Detect which cell encompasses the target text, then output its (x, y) center coordinate. 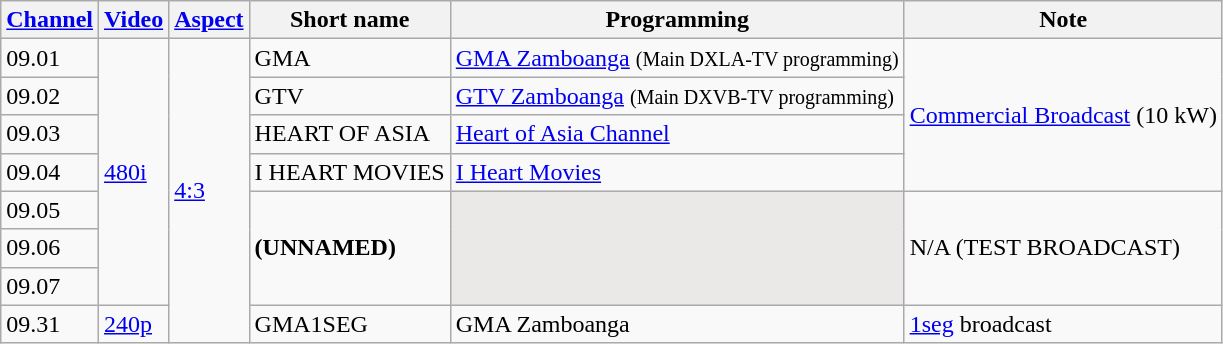
240p (134, 324)
Video (134, 20)
09.01 (50, 58)
09.06 (50, 248)
09.05 (50, 210)
GTV (350, 96)
I HEART MOVIES (350, 172)
1seg broadcast (1063, 324)
GMA1SEG (350, 324)
GMA (350, 58)
(UNNAMED) (350, 248)
Note (1063, 20)
09.03 (50, 134)
GMA Zamboanga (Main DXLA-TV programming) (677, 58)
GMA Zamboanga (677, 324)
HEART OF ASIA (350, 134)
09.02 (50, 96)
09.04 (50, 172)
Heart of Asia Channel (677, 134)
GTV Zamboanga (Main DXVB-TV programming) (677, 96)
I Heart Movies (677, 172)
480i (134, 172)
Short name (350, 20)
4:3 (209, 191)
Programming (677, 20)
Commercial Broadcast (10 kW) (1063, 115)
09.31 (50, 324)
N/A (TEST BROADCAST) (1063, 248)
Channel (50, 20)
09.07 (50, 286)
Aspect (209, 20)
